Determine the [x, y] coordinate at the center of the cell enclosing the given text.  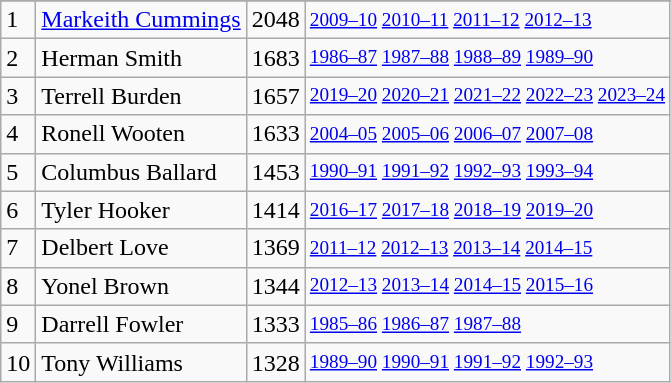
4 [18, 134]
1414 [276, 210]
Markeith Cummings [141, 20]
7 [18, 248]
1328 [276, 362]
2011–12 2012–13 2013–14 2014–15 [487, 248]
1985–86 1986–87 1987–88 [487, 324]
Delbert Love [141, 248]
1986–87 1987–88 1988–89 1989–90 [487, 58]
1344 [276, 286]
1657 [276, 96]
2019–20 2020–21 2021–22 2022–23 2023–24 [487, 96]
10 [18, 362]
1453 [276, 172]
2 [18, 58]
3 [18, 96]
2016–17 2017–18 2018–19 2019–20 [487, 210]
Tony Williams [141, 362]
Ronell Wooten [141, 134]
2012–13 2013–14 2014–15 2015–16 [487, 286]
6 [18, 210]
9 [18, 324]
Yonel Brown [141, 286]
1369 [276, 248]
2004–05 2005–06 2006–07 2007–08 [487, 134]
1 [18, 20]
2009–10 2010–11 2011–12 2012–13 [487, 20]
1683 [276, 58]
2048 [276, 20]
1989–90 1990–91 1991–92 1992–93 [487, 362]
Columbus Ballard [141, 172]
1633 [276, 134]
5 [18, 172]
Herman Smith [141, 58]
1333 [276, 324]
8 [18, 286]
Darrell Fowler [141, 324]
Terrell Burden [141, 96]
1990–91 1991–92 1992–93 1993–94 [487, 172]
Tyler Hooker [141, 210]
